Locate the cell with the specified text and output its (x, y) center coordinate. 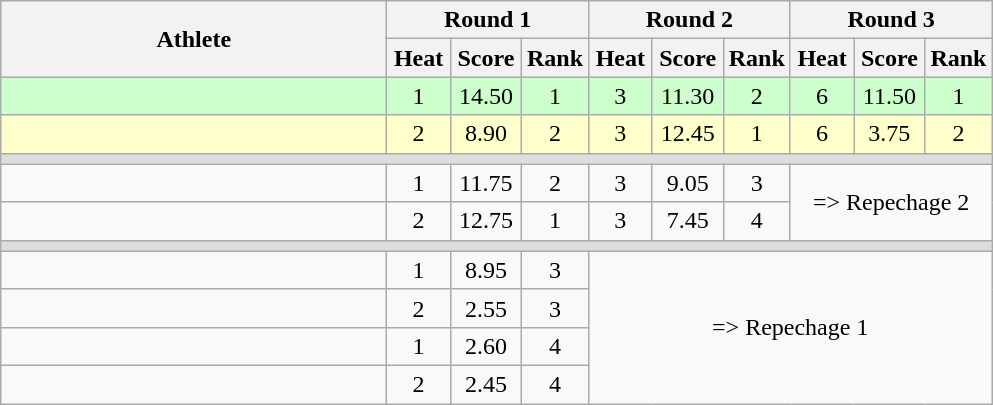
9.05 (688, 183)
14.50 (486, 96)
7.45 (688, 221)
3.75 (890, 134)
11.75 (486, 183)
11.30 (688, 96)
8.90 (486, 134)
Athlete (194, 39)
12.75 (486, 221)
12.45 (688, 134)
Round 2 (690, 20)
Round 3 (891, 20)
Round 1 (488, 20)
2.55 (486, 308)
11.50 (890, 96)
8.95 (486, 270)
2.60 (486, 346)
2.45 (486, 384)
=> Repechage 2 (891, 202)
=> Repechage 1 (790, 327)
